Return the (x, y) coordinate for the center point of the cell that contains the specified text.  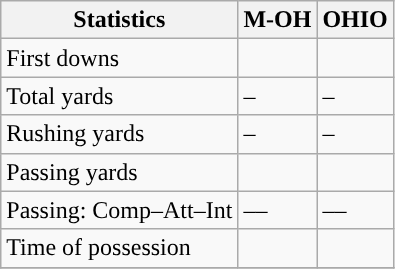
OHIO (355, 20)
Statistics (120, 20)
M-OH (278, 20)
Time of possession (120, 248)
Rushing yards (120, 134)
Total yards (120, 96)
Passing yards (120, 172)
Passing: Comp–Att–Int (120, 210)
First downs (120, 58)
